Pinpoint the cell where the given text exists, returning its (x, y) midpoint coordinate. 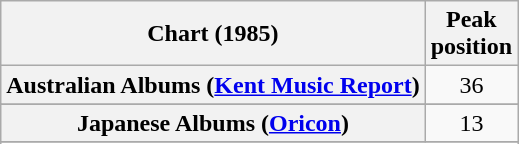
Peakposition (471, 34)
36 (471, 85)
Chart (1985) (213, 34)
Japanese Albums (Oricon) (213, 123)
13 (471, 123)
Australian Albums (Kent Music Report) (213, 85)
